Return the (x, y) coordinate for the center point of the cell that contains the specified text.  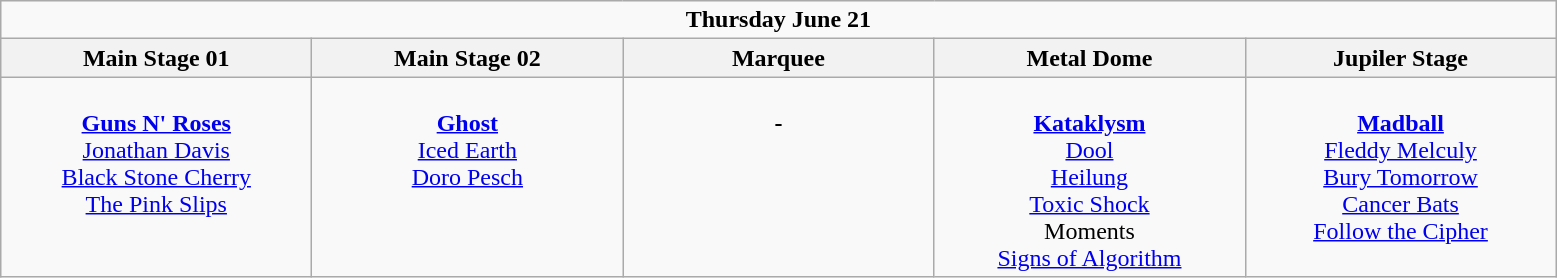
Guns N' Roses Jonathan Davis Black Stone Cherry The Pink Slips (156, 177)
Thursday June 21 (778, 20)
Main Stage 02 (468, 58)
Marquee (778, 58)
Ghost Iced Earth Doro Pesch (468, 177)
Metal Dome (1090, 58)
Kataklysm Dool Heilung Toxic Shock Moments Signs of Algorithm (1090, 177)
Main Stage 01 (156, 58)
Jupiler Stage (1400, 58)
Madball Fleddy Melculy Bury Tomorrow Cancer Bats Follow the Cipher (1400, 177)
- (778, 177)
